Identify which cell holds the provided text, then report its [X, Y] central coordinate. 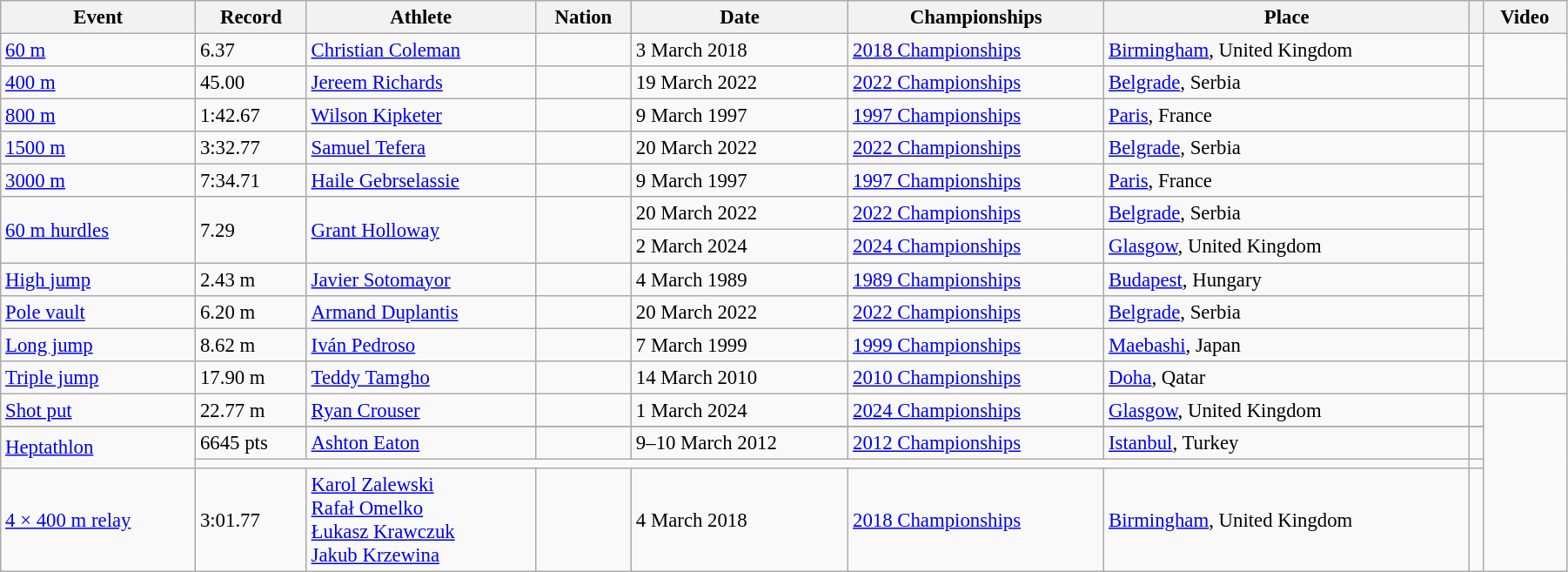
3:01.77 [251, 521]
Doha, Qatar [1287, 377]
3000 m [98, 181]
17.90 m [251, 377]
6.37 [251, 50]
7.29 [251, 230]
Haile Gebrselassie [421, 181]
Record [251, 17]
Christian Coleman [421, 50]
Grant Holloway [421, 230]
6645 pts [251, 443]
Ashton Eaton [421, 443]
2010 Championships [976, 377]
Javier Sotomayor [421, 279]
Place [1287, 17]
Karol ZalewskiRafał OmelkoŁukasz KrawczukJakub Krzewina [421, 521]
Iván Pedroso [421, 345]
1999 Championships [976, 345]
800 m [98, 116]
60 m hurdles [98, 230]
3 March 2018 [740, 50]
1 March 2024 [740, 410]
Championships [976, 17]
Teddy Tamgho [421, 377]
9–10 March 2012 [740, 443]
4 March 2018 [740, 521]
8.62 m [251, 345]
Triple jump [98, 377]
Budapest, Hungary [1287, 279]
1989 Championships [976, 279]
45.00 [251, 83]
Pole vault [98, 312]
4 March 1989 [740, 279]
Istanbul, Turkey [1287, 443]
4 × 400 m relay [98, 521]
2.43 m [251, 279]
22.77 m [251, 410]
Nation [583, 17]
Heptathlon [98, 448]
Armand Duplantis [421, 312]
1500 m [98, 148]
Event [98, 17]
19 March 2022 [740, 83]
Maebashi, Japan [1287, 345]
7 March 1999 [740, 345]
400 m [98, 83]
2012 Championships [976, 443]
Jereem Richards [421, 83]
Wilson Kipketer [421, 116]
Long jump [98, 345]
Ryan Crouser [421, 410]
Date [740, 17]
Video [1524, 17]
60 m [98, 50]
High jump [98, 279]
2 March 2024 [740, 246]
3:32.77 [251, 148]
14 March 2010 [740, 377]
Samuel Tefera [421, 148]
Shot put [98, 410]
1:42.67 [251, 116]
6.20 m [251, 312]
7:34.71 [251, 181]
Athlete [421, 17]
